Search for the cell housing the specified text and yield its (x, y) center coordinate. 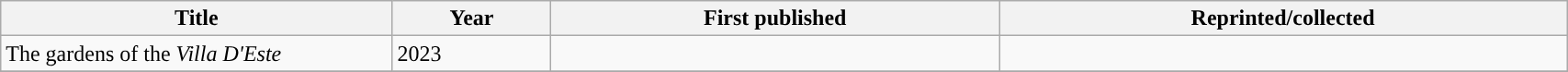
Year (472, 18)
2023 (472, 54)
First published (775, 18)
Reprinted/collected (1283, 18)
The gardens of the Villa D'Este (197, 54)
Title (197, 18)
